Return (x, y) of the center of cell containing provided text 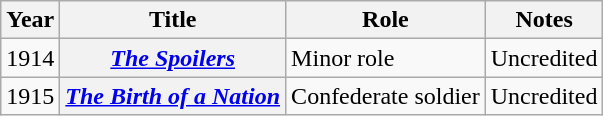
Minor role (386, 58)
Notes (544, 20)
Role (386, 20)
1915 (30, 96)
The Birth of a Nation (173, 96)
Confederate soldier (386, 96)
1914 (30, 58)
The Spoilers (173, 58)
Title (173, 20)
Year (30, 20)
